Locate the cell with the specified text and output its [X, Y] center coordinate. 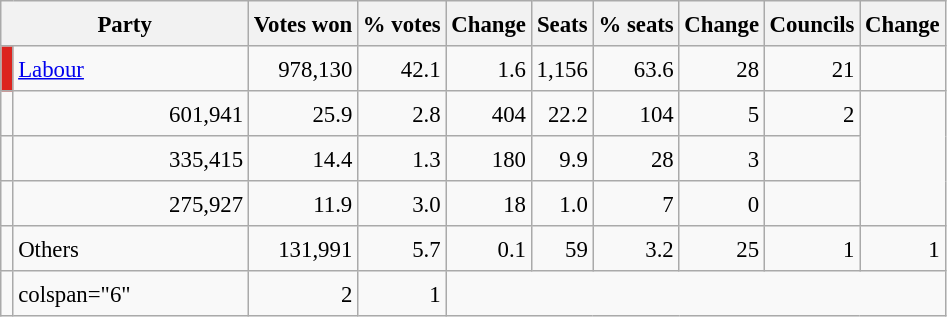
Labour [131, 68]
1.6 [488, 68]
18 [488, 204]
5 [722, 114]
1.3 [402, 158]
42.1 [402, 68]
275,927 [131, 204]
25 [722, 248]
21 [812, 68]
978,130 [302, 68]
1.0 [562, 204]
104 [636, 114]
63.6 [636, 68]
335,415 [131, 158]
3 [722, 158]
1,156 [562, 68]
% seats [636, 24]
25.9 [302, 114]
131,991 [302, 248]
3.2 [636, 248]
180 [488, 158]
9.9 [562, 158]
Seats [562, 24]
11.9 [302, 204]
601,941 [131, 114]
Councils [812, 24]
2.8 [402, 114]
59 [562, 248]
Votes won [302, 24]
14.4 [302, 158]
7 [636, 204]
3.0 [402, 204]
colspan="6" [131, 294]
404 [488, 114]
5.7 [402, 248]
Party [125, 24]
Others [131, 248]
22.2 [562, 114]
% votes [402, 24]
0.1 [488, 248]
0 [722, 204]
